From the cell containing the given text, extract its center point as (X, Y) coordinate. 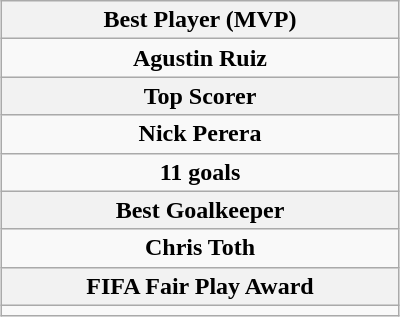
11 goals (200, 172)
Chris Toth (200, 248)
Nick Perera (200, 134)
Best Player (MVP) (200, 20)
Agustin Ruiz (200, 58)
FIFA Fair Play Award (200, 286)
Best Goalkeeper (200, 210)
Top Scorer (200, 96)
